Identify which cell holds the provided text, then report its (X, Y) central coordinate. 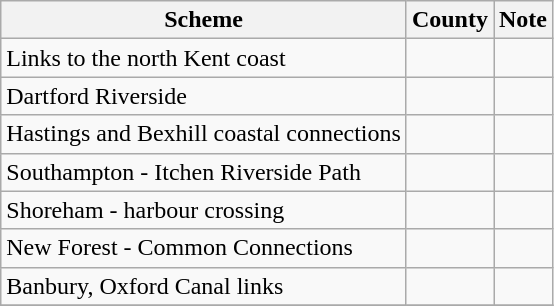
Hastings and Bexhill coastal connections (204, 134)
Links to the north Kent coast (204, 58)
Southampton - Itchen Riverside Path (204, 172)
Banbury, Oxford Canal links (204, 286)
Shoreham - harbour crossing (204, 210)
Note (524, 20)
New Forest - Common Connections (204, 248)
Dartford Riverside (204, 96)
Scheme (204, 20)
County (450, 20)
